Detect which cell encompasses the target text, then output its (X, Y) center coordinate. 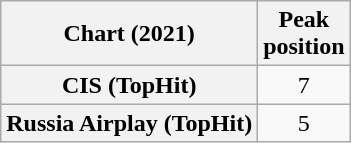
Russia Airplay (TopHit) (130, 123)
Peakposition (304, 34)
Chart (2021) (130, 34)
7 (304, 85)
5 (304, 123)
CIS (TopHit) (130, 85)
